Pinpoint the cell where the given text exists, returning its [X, Y] midpoint coordinate. 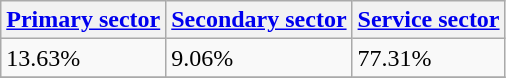
Secondary sector [259, 20]
9.06% [259, 58]
77.31% [428, 58]
13.63% [84, 58]
Service sector [428, 20]
Primary sector [84, 20]
